For the text-containing cell, return its midpoint in (x, y) coordinate format. 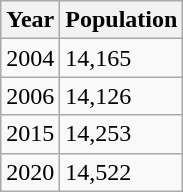
Population (122, 20)
14,165 (122, 58)
2015 (30, 134)
2006 (30, 96)
14,126 (122, 96)
14,253 (122, 134)
Year (30, 20)
2004 (30, 58)
2020 (30, 172)
14,522 (122, 172)
